Capture the cell that displays the provided text and extract its [x, y] central coordinate. 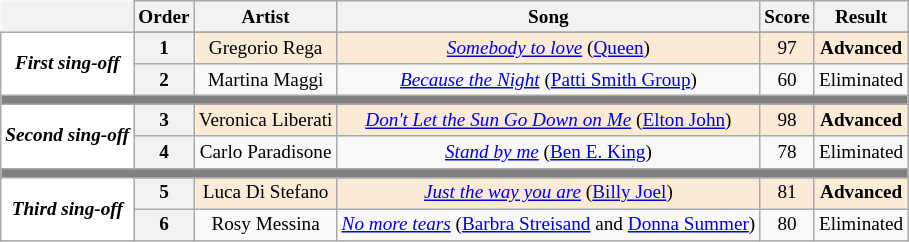
Martina Maggi [266, 80]
Result [860, 17]
Veronica Liberati [266, 121]
Stand by me (Ben E. King) [548, 152]
Just the way you are (Billy Joel) [548, 193]
First sing-off [68, 64]
Somebody to love (Queen) [548, 48]
Rosy Messina [266, 225]
Artist [266, 17]
Score [788, 17]
Because the Night (Patti Smith Group) [548, 80]
3 [164, 121]
1 [164, 48]
Luca Di Stefano [266, 193]
98 [788, 121]
Song [548, 17]
No more tears (Barbra Streisand and Donna Summer) [548, 225]
60 [788, 80]
4 [164, 152]
97 [788, 48]
78 [788, 152]
Don't Let the Sun Go Down on Me (Elton John) [548, 121]
80 [788, 225]
5 [164, 193]
Third sing-off [68, 208]
Gregorio Rega [266, 48]
Carlo Paradisone [266, 152]
Second sing-off [68, 136]
2 [164, 80]
Order [164, 17]
81 [788, 193]
6 [164, 225]
